From the cell containing the given text, extract its center point as [X, Y] coordinate. 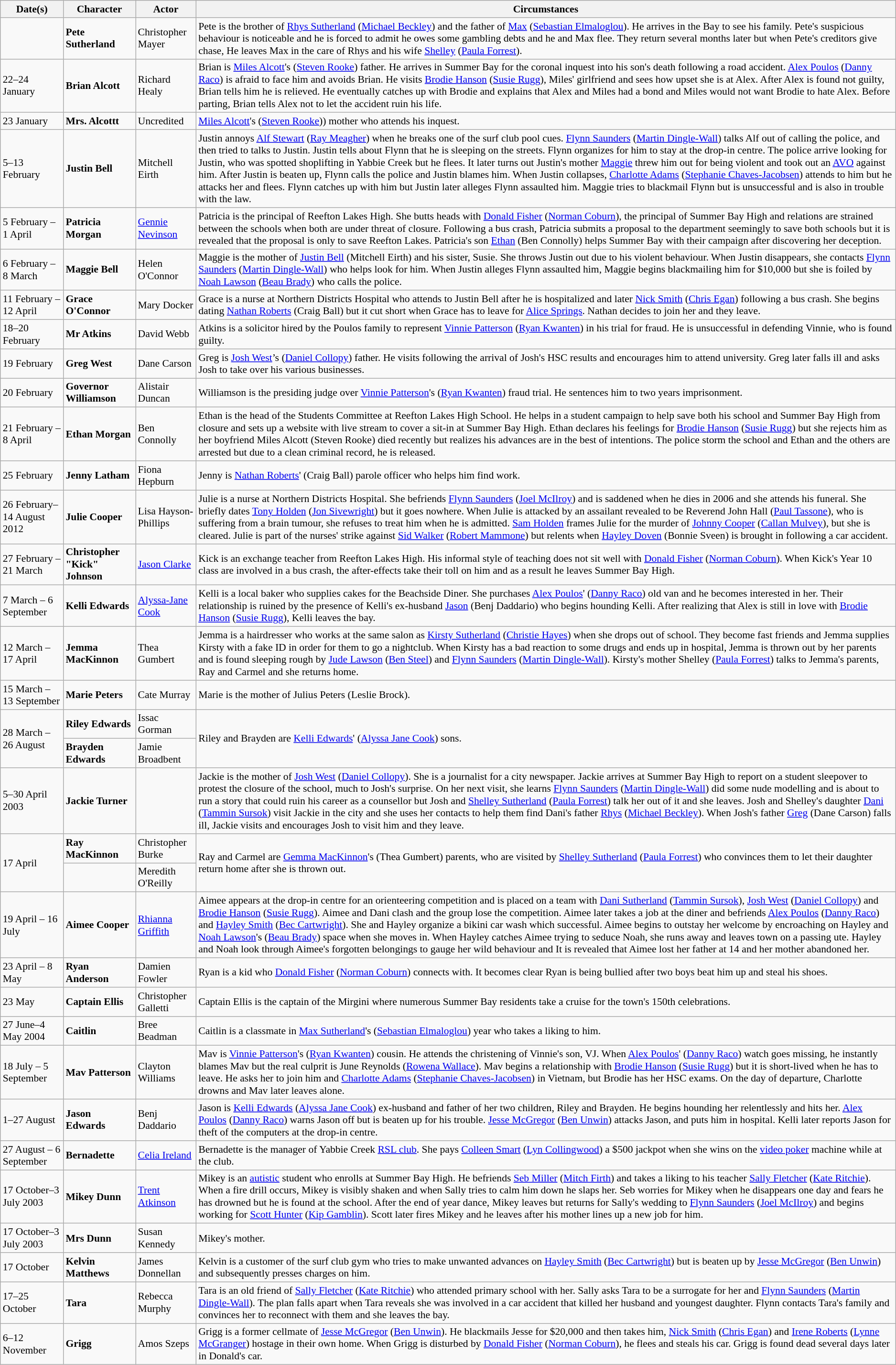
Circumstances [546, 9]
Gennie Nevinson [166, 229]
Caitlin is a classmate in Max Sutherland's (Sebastian Elmaloglou) year who takes a liking to him. [546, 1031]
Damien Fowler [166, 972]
Thea Gumbert [166, 654]
23 April – 8 May [32, 972]
20 February [32, 393]
Ethan Morgan [99, 434]
Riley Edwards [99, 724]
Alistair Duncan [166, 393]
Mav Patterson [99, 1072]
Clayton Williams [166, 1072]
17 April [32, 863]
Dane Carson [166, 363]
Captain Ellis is the captain of the Mirgini where numerous Summer Bay residents take a cruise for the town's 150th celebrations. [546, 1002]
Jemma MacKinnon [99, 654]
6 February – 8 March [32, 270]
Brayden Edwards [99, 753]
Justin Bell [99, 168]
Bree Beadman [166, 1031]
Grigg [99, 1344]
Williamson is the presiding judge over Vinnie Patterson's (Ryan Kwanten) fraud trial. He sentences him to two years imprisonment. [546, 393]
Pete Sutherland [99, 38]
27 February – 21 March [32, 564]
18 July – 5 September [32, 1072]
Character [99, 9]
Mikey Dunn [99, 1197]
Jamie Broadbent [166, 753]
David Webb [166, 335]
Patricia Morgan [99, 229]
5–13 February [32, 168]
6–12 November [32, 1344]
Kelvin Matthews [99, 1267]
23 January [32, 121]
Marie is the mother of Julius Peters (Leslie Brock). [546, 695]
Julie Cooper [99, 517]
Mikey's mother. [546, 1238]
Aimee Cooper [99, 925]
19 April – 16 July [32, 925]
5–30 April 2003 [32, 801]
18–20 February [32, 335]
Fiona Hepburn [166, 475]
Ben Connolly [166, 434]
Meredith O'Reilly [166, 878]
5 February – 1 April [32, 229]
Ryan Anderson [99, 972]
Marie Peters [99, 695]
James Donnellan [166, 1267]
Kelli Edwards [99, 606]
Benj Daddario [166, 1120]
11 February – 12 April [32, 305]
12 March – 17 April [32, 654]
27 June–4 May 2004 [32, 1031]
15 March – 13 September [32, 695]
21 February – 8 April [32, 434]
23 May [32, 1002]
Amos Szeps [166, 1344]
Miles Alcott's (Steven Rooke)) mother who attends his inquest. [546, 121]
Christopher Mayer [166, 38]
Jenny Latham [99, 475]
7 March – 6 September [32, 606]
Governor Williamson [99, 393]
Alyssa-Jane Cook [166, 606]
Maggie Bell [99, 270]
Date(s) [32, 9]
Uncredited [166, 121]
Trent Atkinson [166, 1197]
Christopher Galletti [166, 1002]
Mitchell Eirth [166, 168]
Riley and Brayden are Kelli Edwards' (Alyssa Jane Cook) sons. [546, 739]
Ryan is a kid who Donald Fisher (Norman Coburn) connects with. It becomes clear Ryan is being bullied after two boys beat him up and steal his shoes. [546, 972]
17 October [32, 1267]
Caitlin [99, 1031]
19 February [32, 363]
Rebecca Murphy [166, 1302]
Jenny is Nathan Roberts' (Craig Ball) parole officer who helps him find work. [546, 475]
Richard Healy [166, 86]
Mr Atkins [99, 335]
Mrs. Alcottt [99, 121]
Jason Edwards [99, 1120]
Jackie Turner [99, 801]
Christopher "Kick" Johnson [99, 564]
Mary Docker [166, 305]
Celia Ireland [166, 1155]
Ray MacKinnon [99, 848]
Cate Murray [166, 695]
Lisa Hayson-Phillips [166, 517]
Actor [166, 9]
Helen O'Connor [166, 270]
Greg West [99, 363]
Captain Ellis [99, 1002]
Brian Alcott [99, 86]
26 February–14 August 2012 [32, 517]
25 February [32, 475]
28 March – 26 August [32, 739]
Mrs Dunn [99, 1238]
Tara [99, 1302]
Susan Kennedy [166, 1238]
Grace O'Connor [99, 305]
Rhianna Griffith [166, 925]
1–27 August [32, 1120]
17–25 October [32, 1302]
Bernadette [99, 1155]
22–24 January [32, 86]
Jason Clarke [166, 564]
Christopher Burke [166, 848]
Issac Gorman [166, 724]
27 August – 6 September [32, 1155]
